Output the (x, y) coordinate of the center of the cell containing the given text.  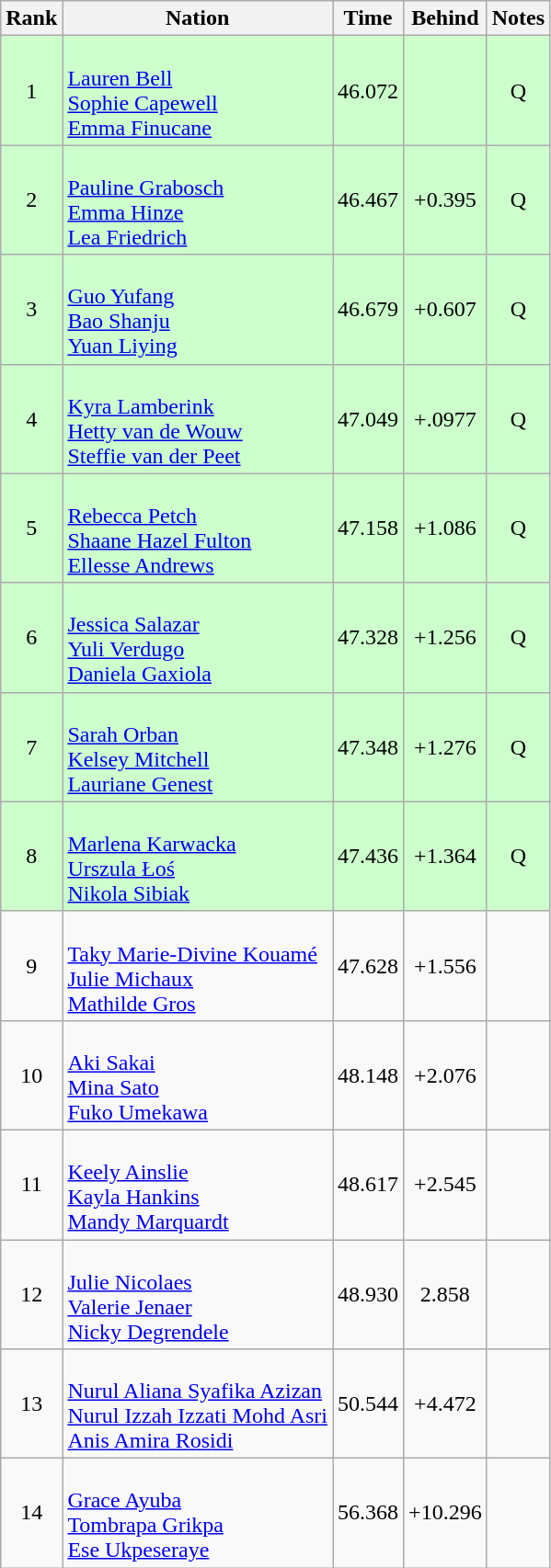
47.436 (368, 857)
+1.556 (445, 965)
+1.276 (445, 746)
+1.086 (445, 528)
Lauren BellSophie CapewellEmma Finucane (198, 90)
10 (31, 1075)
47.158 (368, 528)
2.858 (445, 1294)
Jessica SalazarYuli VerdugoDaniela Gaxiola (198, 638)
48.930 (368, 1294)
+1.364 (445, 857)
Rebecca PetchShaane Hazel FultonEllesse Andrews (198, 528)
+.0977 (445, 419)
Guo YufangBao ShanjuYuan Liying (198, 309)
Kyra LamberinkHetty van de WouwSteffie van der Peet (198, 419)
6 (31, 638)
46.679 (368, 309)
14 (31, 1513)
Aki SakaiMina SatoFuko Umekawa (198, 1075)
+2.076 (445, 1075)
11 (31, 1184)
48.617 (368, 1184)
Taky Marie-Divine KouaméJulie MichauxMathilde Gros (198, 965)
48.148 (368, 1075)
+4.472 (445, 1404)
Grace AyubaTombrapa GrikpaEse Ukpeseraye (198, 1513)
+2.545 (445, 1184)
+0.607 (445, 309)
+0.395 (445, 200)
Nurul Aliana Syafika AzizanNurul Izzah Izzati Mohd AsriAnis Amira Rosidi (198, 1404)
Nation (198, 18)
2 (31, 200)
47.628 (368, 965)
47.348 (368, 746)
Julie NicolaesValerie JenaerNicky Degrendele (198, 1294)
56.368 (368, 1513)
Rank (31, 18)
1 (31, 90)
8 (31, 857)
47.049 (368, 419)
46.072 (368, 90)
12 (31, 1294)
+1.256 (445, 638)
9 (31, 965)
Sarah OrbanKelsey MitchellLauriane Genest (198, 746)
13 (31, 1404)
Keely AinslieKayla HankinsMandy Marquardt (198, 1184)
Time (368, 18)
Marlena KarwackaUrszula ŁośNikola Sibiak (198, 857)
50.544 (368, 1404)
3 (31, 309)
+10.296 (445, 1513)
5 (31, 528)
7 (31, 746)
Notes (518, 18)
46.467 (368, 200)
Pauline GraboschEmma HinzeLea Friedrich (198, 200)
Behind (445, 18)
47.328 (368, 638)
4 (31, 419)
